Find where the given text appears and provide that cell's center as [x, y] coordinate. 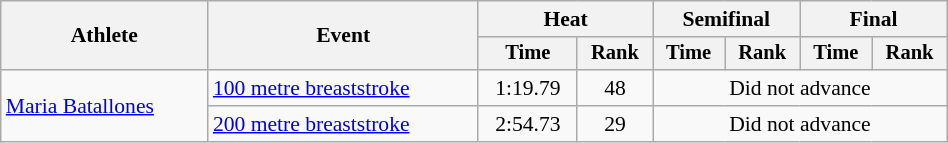
Semifinal [726, 19]
1:19.79 [528, 88]
Athlete [104, 36]
Heat [565, 19]
Final [874, 19]
100 metre breaststroke [344, 88]
200 metre breaststroke [344, 124]
2:54.73 [528, 124]
48 [614, 88]
29 [614, 124]
Maria Batallones [104, 106]
Event [344, 36]
